Locate the cell with the specified text and output its (X, Y) center coordinate. 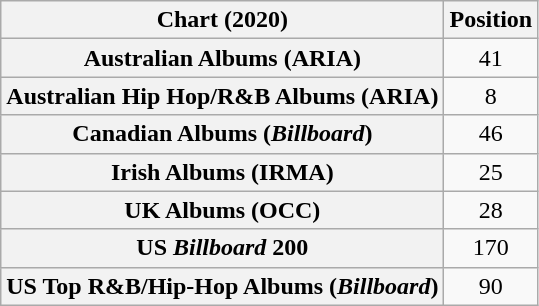
8 (491, 96)
US Top R&B/Hip-Hop Albums (Billboard) (222, 286)
28 (491, 210)
46 (491, 134)
US Billboard 200 (222, 248)
Canadian Albums (Billboard) (222, 134)
Australian Hip Hop/R&B Albums (ARIA) (222, 96)
Australian Albums (ARIA) (222, 58)
Position (491, 20)
25 (491, 172)
41 (491, 58)
UK Albums (OCC) (222, 210)
90 (491, 286)
Irish Albums (IRMA) (222, 172)
170 (491, 248)
Chart (2020) (222, 20)
